Capture the cell that displays the provided text and extract its (X, Y) central coordinate. 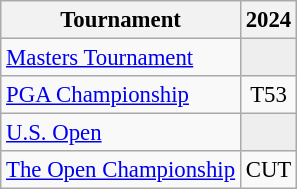
CUT (268, 170)
T53 (268, 95)
U.S. Open (121, 133)
Tournament (121, 20)
The Open Championship (121, 170)
PGA Championship (121, 95)
2024 (268, 20)
Masters Tournament (121, 58)
